Pinpoint the cell where the given text exists, returning its [x, y] midpoint coordinate. 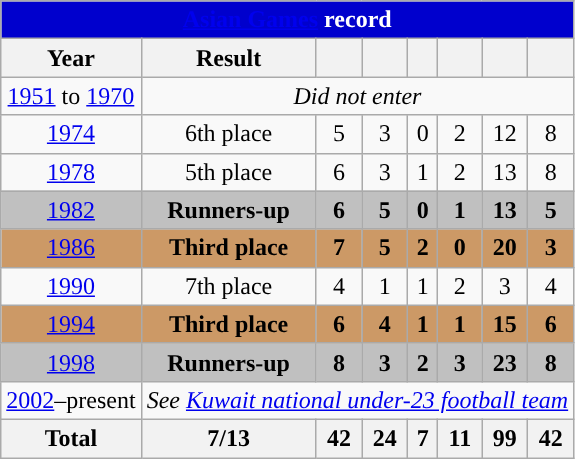
15 [505, 324]
See Kuwait national under-23 football team [358, 400]
1974 [71, 134]
12 [505, 134]
Did not enter [358, 96]
11 [460, 438]
1990 [71, 286]
Year [71, 58]
1986 [71, 248]
Result [228, 58]
99 [505, 438]
20 [505, 248]
1978 [71, 172]
Asian Games record [288, 20]
1994 [71, 324]
1982 [71, 210]
1951 to 1970 [71, 96]
7/13 [228, 438]
23 [505, 362]
1998 [71, 362]
Total [71, 438]
6th place [228, 134]
2002–present [71, 400]
5th place [228, 172]
7th place [228, 286]
24 [385, 438]
